Return (X, Y) of the center of cell containing provided text 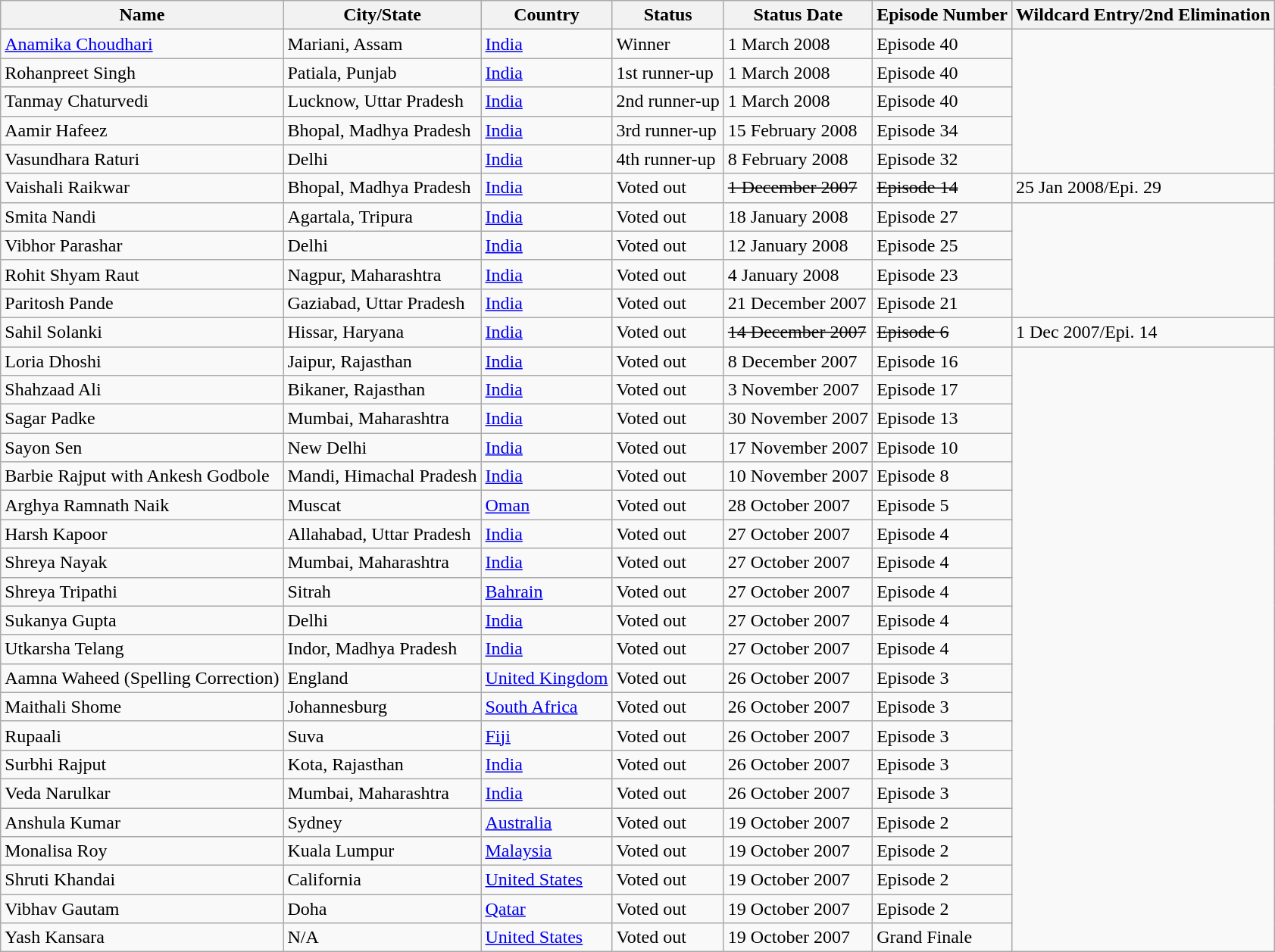
City/State (382, 15)
Episode 21 (942, 303)
Vibhav Gautam (142, 909)
14 December 2007 (798, 332)
Sydney (382, 822)
N/A (382, 938)
Aamir Hafeez (142, 130)
Episode 25 (942, 245)
Episode 17 (942, 390)
21 December 2007 (798, 303)
Johannesburg (382, 707)
Malaysia (547, 851)
30 November 2007 (798, 419)
3 November 2007 (798, 390)
Patiala, Punjab (382, 73)
Name (142, 15)
Rupaali (142, 735)
Sayon Sen (142, 448)
Maithali Shome (142, 707)
Winner (668, 44)
Status (668, 15)
Indor, Madhya Pradesh (382, 649)
United Kingdom (547, 678)
Episode 23 (942, 274)
Utkarsha Telang (142, 649)
Nagpur, Maharashtra (382, 274)
Sagar Padke (142, 419)
Monalisa Roy (142, 851)
17 November 2007 (798, 448)
England (382, 678)
Country (547, 15)
Episode 5 (942, 505)
Qatar (547, 909)
Rohit Shyam Raut (142, 274)
Veda Narulkar (142, 793)
Sukanya Gupta (142, 620)
Fiji (547, 735)
Mariani, Assam (382, 44)
4 January 2008 (798, 274)
Sahil Solanki (142, 332)
Kuala Lumpur (382, 851)
4th runner-up (668, 159)
Paritosh Pande (142, 303)
Kota, Rajasthan (382, 764)
Episode 16 (942, 361)
Barbie Rajput with Ankesh Godbole (142, 476)
Mandi, Himachal Pradesh (382, 476)
Lucknow, Uttar Pradesh (382, 101)
Hissar, Haryana (382, 332)
1 December 2007 (798, 188)
12 January 2008 (798, 245)
Wildcard Entry/2nd Elimination (1142, 15)
Vibhor Parashar (142, 245)
Episode 32 (942, 159)
Shruti Khandai (142, 880)
10 November 2007 (798, 476)
South Africa (547, 707)
Aamna Waheed (Spelling Correction) (142, 678)
25 Jan 2008/Epi. 29 (1142, 188)
Episode 14 (942, 188)
Episode 34 (942, 130)
Arghya Ramnath Naik (142, 505)
Episode 10 (942, 448)
Bikaner, Rajasthan (382, 390)
Jaipur, Rajasthan (382, 361)
Yash Kansara (142, 938)
Harsh Kapoor (142, 534)
Grand Finale (942, 938)
8 February 2008 (798, 159)
Suva (382, 735)
Allahabad, Uttar Pradesh (382, 534)
1st runner-up (668, 73)
Australia (547, 822)
Oman (547, 505)
Bahrain (547, 591)
Episode 6 (942, 332)
Smita Nandi (142, 217)
New Delhi (382, 448)
Status Date (798, 15)
Episode 8 (942, 476)
Doha (382, 909)
Loria Dhoshi (142, 361)
18 January 2008 (798, 217)
1 Dec 2007/Epi. 14 (1142, 332)
Vasundhara Raturi (142, 159)
8 December 2007 (798, 361)
28 October 2007 (798, 505)
Episode Number (942, 15)
2nd runner-up (668, 101)
Episode 27 (942, 217)
Anshula Kumar (142, 822)
Gaziabad, Uttar Pradesh (382, 303)
15 February 2008 (798, 130)
Agartala, Tripura (382, 217)
Rohanpreet Singh (142, 73)
Muscat (382, 505)
Anamika Choudhari (142, 44)
Episode 13 (942, 419)
Shreya Tripathi (142, 591)
Vaishali Raikwar (142, 188)
California (382, 880)
Surbhi Rajput (142, 764)
Sitrah (382, 591)
3rd runner-up (668, 130)
Tanmay Chaturvedi (142, 101)
Shreya Nayak (142, 563)
Shahzaad Ali (142, 390)
